Scan for the cell matching the given text and deliver its [x, y] coordinate at center. 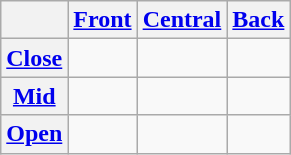
Close [34, 58]
Central [182, 20]
Mid [34, 96]
Open [34, 134]
Front [102, 20]
Back [258, 20]
